From the cell containing the given text, extract its center point as [X, Y] coordinate. 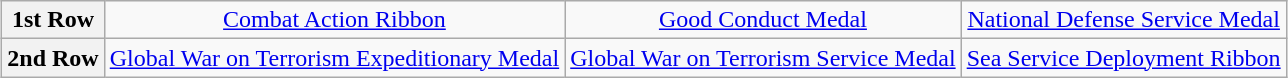
Sea Service Deployment Ribbon [1124, 58]
1st Row [53, 20]
Global War on Terrorism Service Medal [763, 58]
Combat Action Ribbon [334, 20]
National Defense Service Medal [1124, 20]
Global War on Terrorism Expeditionary Medal [334, 58]
2nd Row [53, 58]
Good Conduct Medal [763, 20]
